Return (X, Y) of the center of cell containing provided text 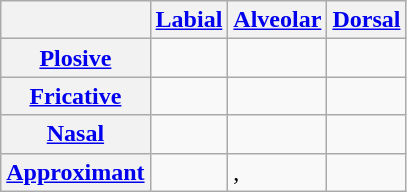
Dorsal (366, 20)
Alveolar (278, 20)
, (278, 172)
Labial (189, 20)
Approximant (76, 172)
Plosive (76, 58)
Fricative (76, 96)
Nasal (76, 134)
